Find where the given text appears and provide that cell's center as [x, y] coordinate. 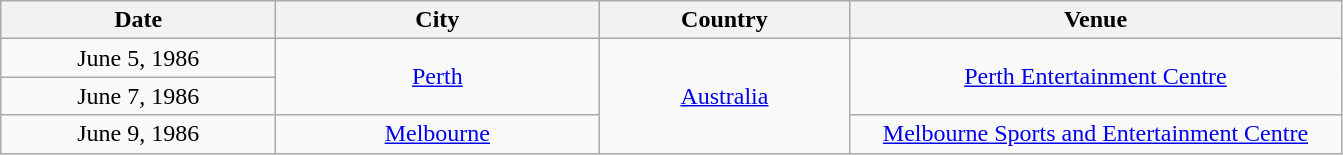
Country [724, 20]
Perth Entertainment Centre [1096, 77]
City [438, 20]
Date [138, 20]
Melbourne Sports and Entertainment Centre [1096, 134]
Perth [438, 77]
June 9, 1986 [138, 134]
Australia [724, 96]
Melbourne [438, 134]
Venue [1096, 20]
June 7, 1986 [138, 96]
June 5, 1986 [138, 58]
